Scan for the cell matching the given text and deliver its (X, Y) coordinate at center. 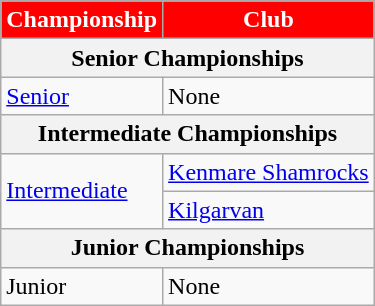
Junior (82, 286)
Club (269, 20)
Kenmare Shamrocks (269, 172)
Kilgarvan (269, 210)
Intermediate Championships (188, 134)
Intermediate (82, 191)
Championship (82, 20)
Senior Championships (188, 58)
Junior Championships (188, 248)
Senior (82, 96)
